Provide the (X, Y) coordinate of the cell's center where the given text is located.  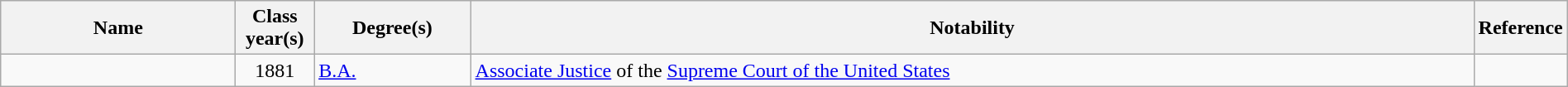
B.A. (392, 70)
Notability (973, 28)
Class year(s) (275, 28)
Name (118, 28)
Degree(s) (392, 28)
Associate Justice of the Supreme Court of the United States (973, 70)
1881 (275, 70)
Reference (1520, 28)
